From the cell containing the given text, extract its center point as (x, y) coordinate. 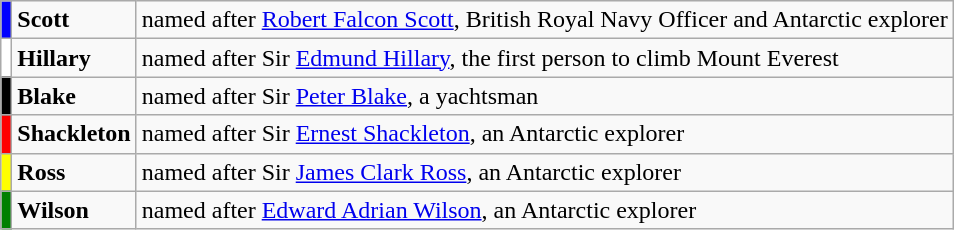
named after Sir Ernest Shackleton, an Antarctic explorer (544, 134)
named after Sir Peter Blake, a yachtsman (544, 96)
named after Robert Falcon Scott, British Royal Navy Officer and Antarctic explorer (544, 20)
Shackleton (74, 134)
Wilson (74, 210)
Blake (74, 96)
Ross (74, 172)
named after Sir James Clark Ross, an Antarctic explorer (544, 172)
named after Sir Edmund Hillary, the first person to climb Mount Everest (544, 58)
Scott (74, 20)
named after Edward Adrian Wilson, an Antarctic explorer (544, 210)
Hillary (74, 58)
